Return the [x, y] coordinate for the center point of the cell that contains the specified text.  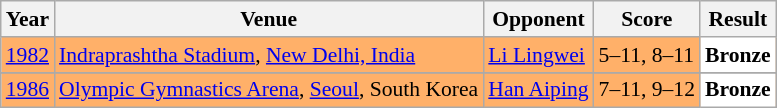
Li Lingwei [538, 55]
Opponent [538, 19]
5–11, 8–11 [647, 55]
Result [738, 19]
Year [28, 19]
Indraprashtha Stadium, New Delhi, India [268, 55]
7–11, 9–12 [647, 90]
Score [647, 19]
Han Aiping [538, 90]
1982 [28, 55]
Venue [268, 19]
1986 [28, 90]
Olympic Gymnastics Arena, Seoul, South Korea [268, 90]
